Locate the cell with the specified text and output its (X, Y) center coordinate. 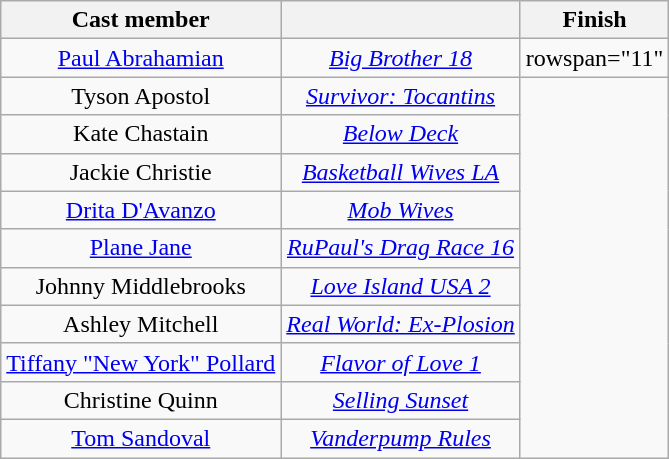
Survivor: Tocantins (400, 96)
Ashley Mitchell (141, 324)
Christine Quinn (141, 400)
Plane Jane (141, 248)
Tiffany "New York" Pollard (141, 362)
Love Island USA 2 (400, 286)
Flavor of Love 1 (400, 362)
Drita D'Avanzo (141, 210)
Paul Abrahamian (141, 58)
Basketball Wives LA (400, 172)
Vanderpump Rules (400, 438)
Below Deck (400, 134)
rowspan="11" (594, 58)
Johnny Middlebrooks (141, 286)
RuPaul's Drag Race 16 (400, 248)
Tom Sandoval (141, 438)
Tyson Apostol (141, 96)
Cast member (141, 20)
Big Brother 18 (400, 58)
Finish (594, 20)
Kate Chastain (141, 134)
Real World: Ex-Plosion (400, 324)
Mob Wives (400, 210)
Jackie Christie (141, 172)
Selling Sunset (400, 400)
